Return the (X, Y) coordinate for the center point of the cell that contains the specified text.  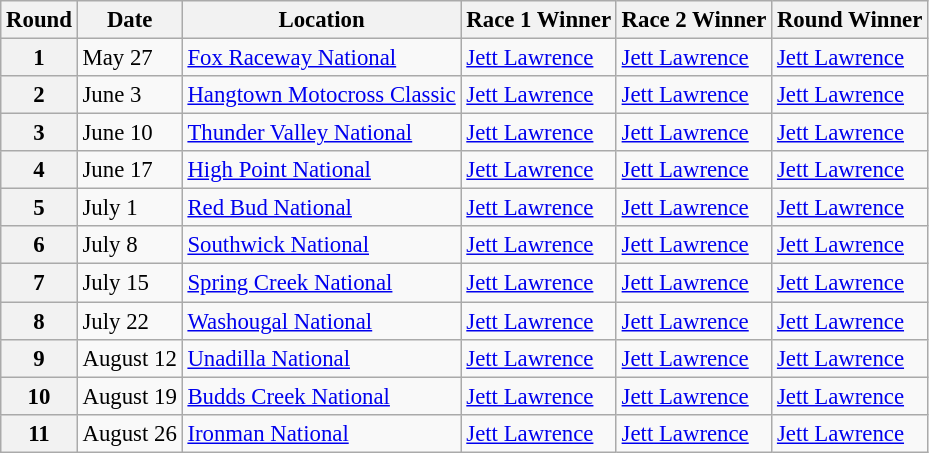
Fox Raceway National (322, 58)
May 27 (130, 58)
Washougal National (322, 321)
6 (39, 245)
July 8 (130, 245)
July 1 (130, 208)
Southwick National (322, 245)
Location (322, 20)
Round Winner (850, 20)
Unadilla National (322, 358)
August 19 (130, 396)
2 (39, 95)
11 (39, 433)
Red Bud National (322, 208)
9 (39, 358)
Race 2 Winner (694, 20)
7 (39, 283)
Ironman National (322, 433)
5 (39, 208)
Hangtown Motocross Classic (322, 95)
Round (39, 20)
High Point National (322, 170)
10 (39, 396)
Race 1 Winner (538, 20)
June 17 (130, 170)
4 (39, 170)
July 22 (130, 321)
3 (39, 133)
8 (39, 321)
June 3 (130, 95)
June 10 (130, 133)
July 15 (130, 283)
Spring Creek National (322, 283)
Budds Creek National (322, 396)
August 26 (130, 433)
Date (130, 20)
1 (39, 58)
Thunder Valley National (322, 133)
August 12 (130, 358)
